Provide the [x, y] coordinate of the cell's center where the given text is located.  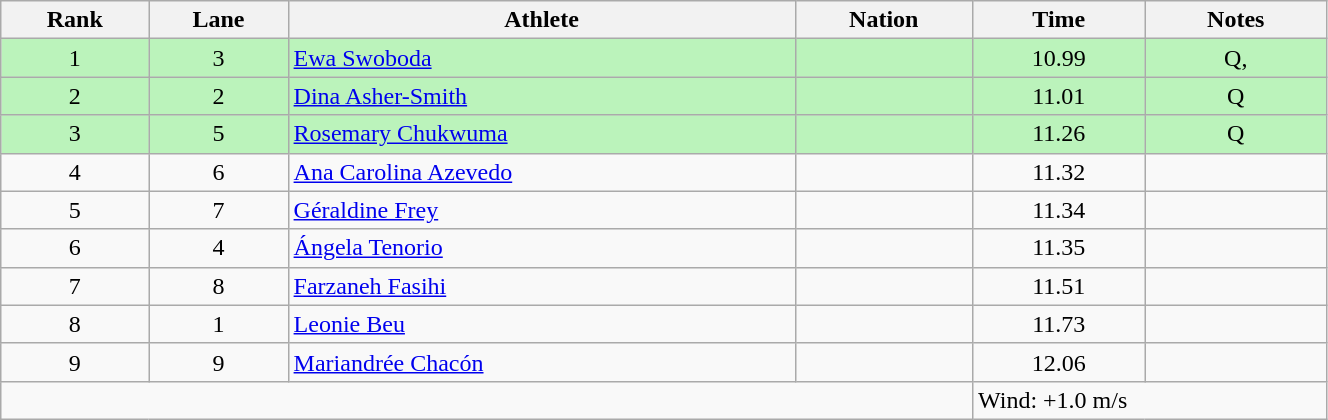
Rosemary Chukwuma [542, 134]
11.73 [1059, 324]
Rank [75, 20]
Nation [884, 20]
Athlete [542, 20]
12.06 [1059, 362]
Farzaneh Fasihi [542, 286]
Time [1059, 20]
Mariandrée Chacón [542, 362]
Géraldine Frey [542, 210]
Ana Carolina Azevedo [542, 172]
Lane [218, 20]
Ewa Swoboda [542, 58]
11.51 [1059, 286]
11.32 [1059, 172]
Dina Asher-Smith [542, 96]
Q, [1236, 58]
11.34 [1059, 210]
Wind: +1.0 m/s [1150, 400]
Notes [1236, 20]
11.01 [1059, 96]
10.99 [1059, 58]
Leonie Beu [542, 324]
Ángela Tenorio [542, 248]
11.26 [1059, 134]
11.35 [1059, 248]
